Detect which cell encompasses the target text, then output its (X, Y) center coordinate. 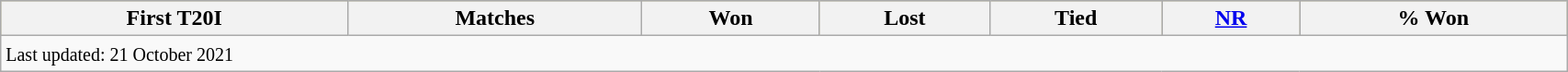
First T20I (175, 18)
Lost (904, 18)
Tied (1076, 18)
Last updated: 21 October 2021 (784, 54)
Matches (495, 18)
NR (1231, 18)
Won (731, 18)
% Won (1433, 18)
